Find where the given text appears and provide that cell's center as [X, Y] coordinate. 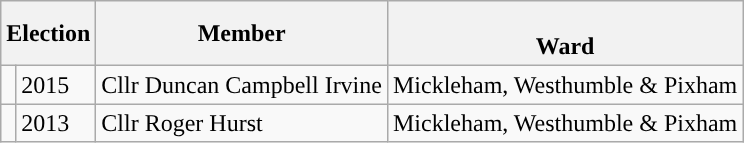
Cllr Roger Hurst [242, 123]
2015 [56, 85]
2013 [56, 123]
Cllr Duncan Campbell Irvine [242, 85]
Ward [564, 34]
Member [242, 34]
Election [48, 34]
